Pinpoint the cell where the given text exists, returning its (X, Y) midpoint coordinate. 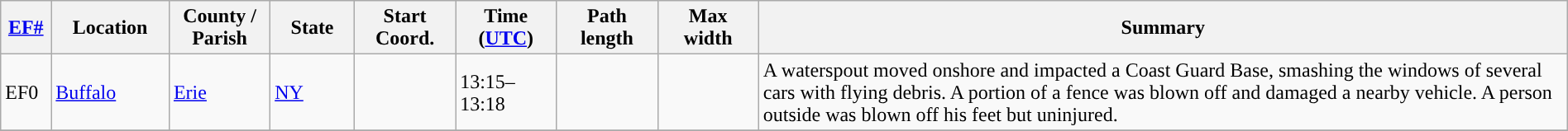
Time (UTC) (506, 28)
State (313, 28)
Max width (708, 28)
EF0 (26, 92)
Start Coord. (404, 28)
Buffalo (111, 92)
13:15–13:18 (506, 92)
NY (313, 92)
Summary (1163, 28)
EF# (26, 28)
Location (111, 28)
Erie (219, 92)
Path length (607, 28)
County / Parish (219, 28)
